Output the [X, Y] coordinate of the center of the cell containing the given text.  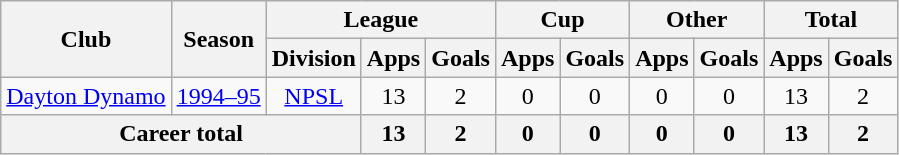
Dayton Dynamo [86, 96]
Career total [182, 134]
Other [697, 20]
Club [86, 39]
League [380, 20]
Division [314, 58]
Total [831, 20]
1994–95 [218, 96]
Season [218, 39]
NPSL [314, 96]
Cup [562, 20]
